For the text-containing cell, return its midpoint in (X, Y) coordinate format. 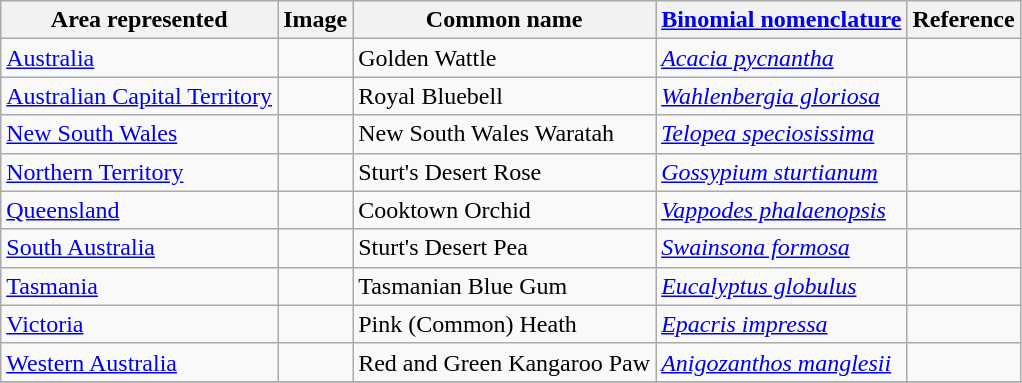
Area represented (140, 20)
Eucalyptus globulus (782, 286)
Red and Green Kangaroo Paw (504, 362)
Common name (504, 20)
Reference (964, 20)
Image (316, 20)
Australian Capital Territory (140, 96)
Cooktown Orchid (504, 210)
Anigozanthos manglesii (782, 362)
Queensland (140, 210)
Victoria (140, 324)
Northern Territory (140, 172)
Epacris impressa (782, 324)
Telopea speciosissima (782, 134)
Sturt's Desert Rose (504, 172)
Sturt's Desert Pea (504, 248)
Tasmanian Blue Gum (504, 286)
Vappodes phalaenopsis (782, 210)
Wahlenbergia gloriosa (782, 96)
Binomial nomenclature (782, 20)
South Australia (140, 248)
Tasmania (140, 286)
Gossypium sturtianum (782, 172)
Pink (Common) Heath (504, 324)
New South Wales Waratah (504, 134)
Australia (140, 58)
Western Australia (140, 362)
New South Wales (140, 134)
Golden Wattle (504, 58)
Swainsona formosa (782, 248)
Acacia pycnantha (782, 58)
Royal Bluebell (504, 96)
